Detect which cell encompasses the target text, then output its (X, Y) center coordinate. 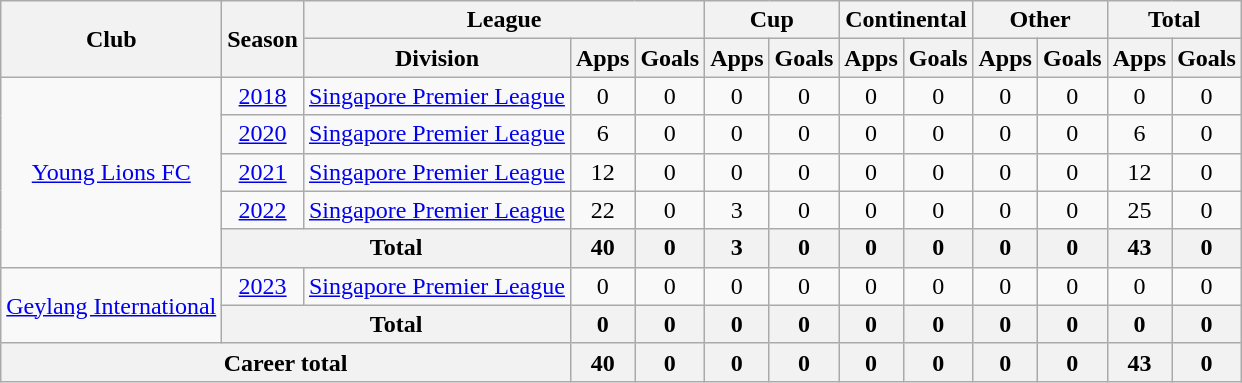
2020 (263, 134)
2023 (263, 286)
Career total (286, 362)
Cup (772, 20)
Continental (906, 20)
Other (1040, 20)
Division (436, 58)
Club (112, 39)
2018 (263, 96)
League (504, 20)
22 (602, 210)
Season (263, 39)
2021 (263, 172)
25 (1139, 210)
Young Lions FC (112, 172)
2022 (263, 210)
Geylang International (112, 305)
